Return [X, Y] of the center of cell containing provided text 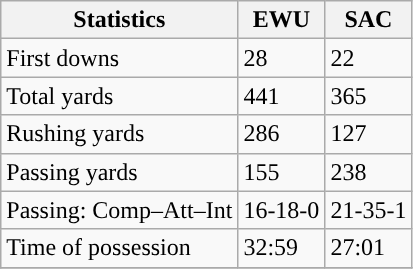
EWU [282, 20]
21-35-1 [368, 210]
SAC [368, 20]
32:59 [282, 248]
286 [282, 134]
27:01 [368, 248]
28 [282, 58]
127 [368, 134]
16-18-0 [282, 210]
Time of possession [120, 248]
441 [282, 96]
Total yards [120, 96]
155 [282, 172]
First downs [120, 58]
365 [368, 96]
Rushing yards [120, 134]
Passing: Comp–Att–Int [120, 210]
22 [368, 58]
Statistics [120, 20]
238 [368, 172]
Passing yards [120, 172]
